For the text-containing cell, return its midpoint in [X, Y] coordinate format. 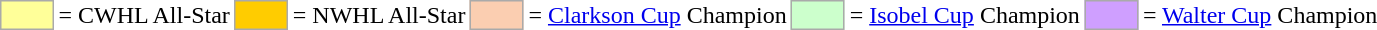
= CWHL All-Star [144, 15]
= Isobel Cup Champion [964, 15]
= Clarkson Cup Champion [658, 15]
= NWHL All-Star [379, 15]
